Find where the given text appears and provide that cell's center as [x, y] coordinate. 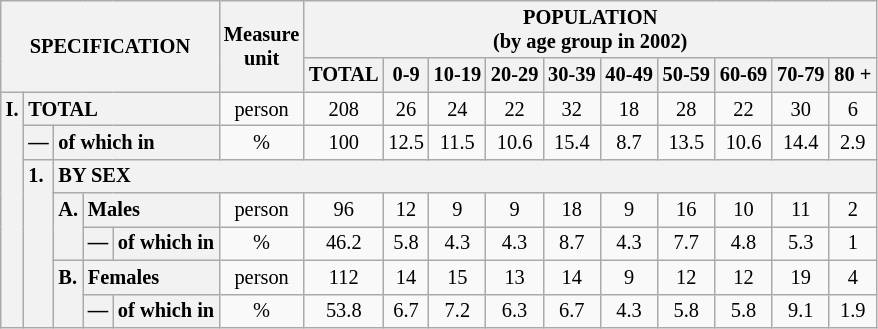
Males [151, 210]
11.5 [458, 142]
53.8 [344, 311]
30 [800, 109]
70-79 [800, 75]
80 + [852, 75]
13 [514, 277]
4.8 [744, 243]
13.5 [686, 142]
15 [458, 277]
11 [800, 210]
1.9 [852, 311]
15.4 [572, 142]
6.3 [514, 311]
50-59 [686, 75]
30-39 [572, 75]
BY SEX [466, 176]
0-9 [406, 75]
6 [852, 109]
96 [344, 210]
112 [344, 277]
32 [572, 109]
1 [852, 243]
POPULATION (by age group in 2002) [590, 29]
28 [686, 109]
7.7 [686, 243]
14.4 [800, 142]
100 [344, 142]
16 [686, 210]
24 [458, 109]
B. [68, 294]
12.5 [406, 142]
A. [68, 226]
2.9 [852, 142]
5.3 [800, 243]
4 [852, 277]
Measure unit [262, 46]
2 [852, 210]
208 [344, 109]
46.2 [344, 243]
10 [744, 210]
26 [406, 109]
I. [12, 210]
SPECIFICATION [110, 46]
20-29 [514, 75]
Females [151, 277]
10-19 [458, 75]
1. [38, 243]
40-49 [628, 75]
19 [800, 277]
7.2 [458, 311]
9.1 [800, 311]
60-69 [744, 75]
